From the cell containing the given text, extract its center point as (X, Y) coordinate. 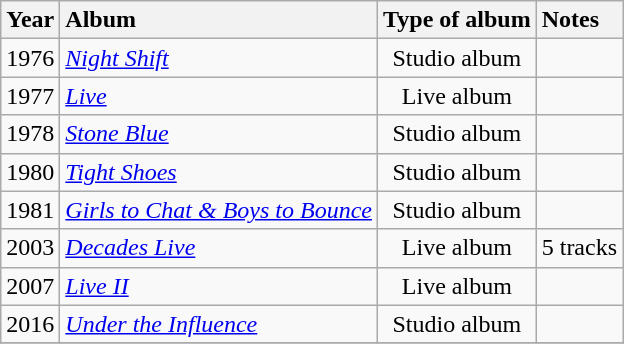
1981 (30, 210)
2007 (30, 286)
Notes (579, 20)
Girls to Chat & Boys to Bounce (219, 210)
2003 (30, 248)
Live (219, 96)
Album (219, 20)
Stone Blue (219, 134)
Night Shift (219, 58)
2016 (30, 324)
5 tracks (579, 248)
Year (30, 20)
1976 (30, 58)
Live II (219, 286)
1978 (30, 134)
Type of album (458, 20)
Under the Influence (219, 324)
Tight Shoes (219, 172)
Decades Live (219, 248)
1977 (30, 96)
1980 (30, 172)
